Return [x, y] of the center of cell containing provided text 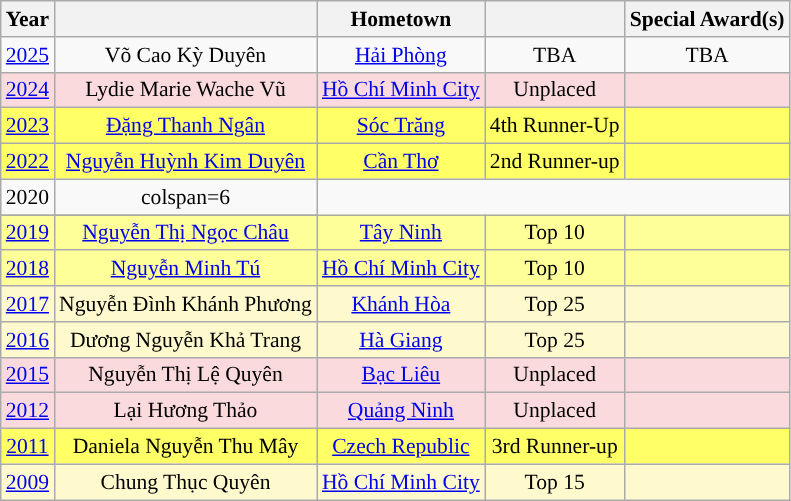
2011 [28, 447]
2009 [28, 482]
Lại Hương Thảo [186, 411]
Dương Nguyễn Khả Trang [186, 340]
Nguyễn Minh Tú [186, 269]
Nguyễn Huỳnh Kim Duyên [186, 162]
4th Runner-Up [555, 126]
2017 [28, 304]
Hometown [401, 19]
Sóc Trăng [401, 126]
Nguyễn Thị Ngọc Châu [186, 233]
2023 [28, 126]
Cần Thơ [401, 162]
Nguyễn Đình Khánh Phương [186, 304]
Nguyễn Thị Lệ Quyên [186, 375]
Khánh Hòa [401, 304]
Quảng Ninh [401, 411]
2018 [28, 269]
Bạc Liêu [401, 375]
2nd Runner-up [555, 162]
Year [28, 19]
Top 15 [555, 482]
2019 [28, 233]
Võ Cao Kỳ Duyên [186, 55]
colspan=6 [186, 197]
Special Award(s) [708, 19]
Daniela Nguyễn Thu Mây [186, 447]
Czech Republic [401, 447]
2025 [28, 55]
Hải Phòng [401, 55]
Tây Ninh [401, 233]
2016 [28, 340]
2020 [28, 197]
2015 [28, 375]
3rd Runner-up [555, 447]
Hà Giang [401, 340]
2024 [28, 90]
2022 [28, 162]
Lydie Marie Wache Vũ [186, 90]
2012 [28, 411]
Đặng Thanh Ngân [186, 126]
Chung Thục Quyên [186, 482]
